Search for the cell housing the specified text and yield its [X, Y] center coordinate. 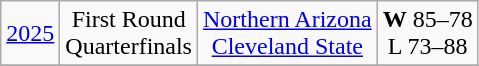
Northern ArizonaCleveland State [287, 34]
W 85–78L 73–88 [428, 34]
2025 [30, 34]
First RoundQuarterfinals [129, 34]
